Detect which cell encompasses the target text, then output its [X, Y] center coordinate. 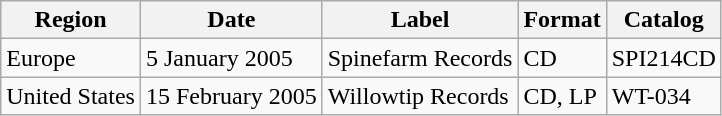
Willowtip Records [420, 96]
SPI214CD [664, 58]
Spinefarm Records [420, 58]
Label [420, 20]
Format [562, 20]
15 February 2005 [231, 96]
Date [231, 20]
Region [71, 20]
CD [562, 58]
Catalog [664, 20]
WT-034 [664, 96]
CD, LP [562, 96]
5 January 2005 [231, 58]
United States [71, 96]
Europe [71, 58]
